Extract the (x, y) coordinate from the center of the cell holding the provided text.  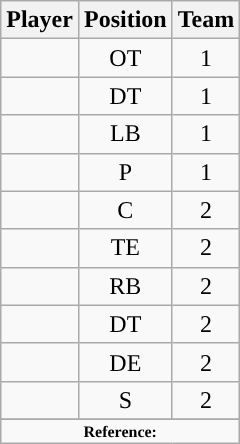
OT (125, 58)
RB (125, 286)
TE (125, 248)
S (125, 400)
Team (206, 20)
P (125, 172)
Position (125, 20)
DE (125, 362)
C (125, 210)
LB (125, 134)
Reference: (120, 431)
Player (40, 20)
